Identify which cell holds the provided text, then report its [x, y] central coordinate. 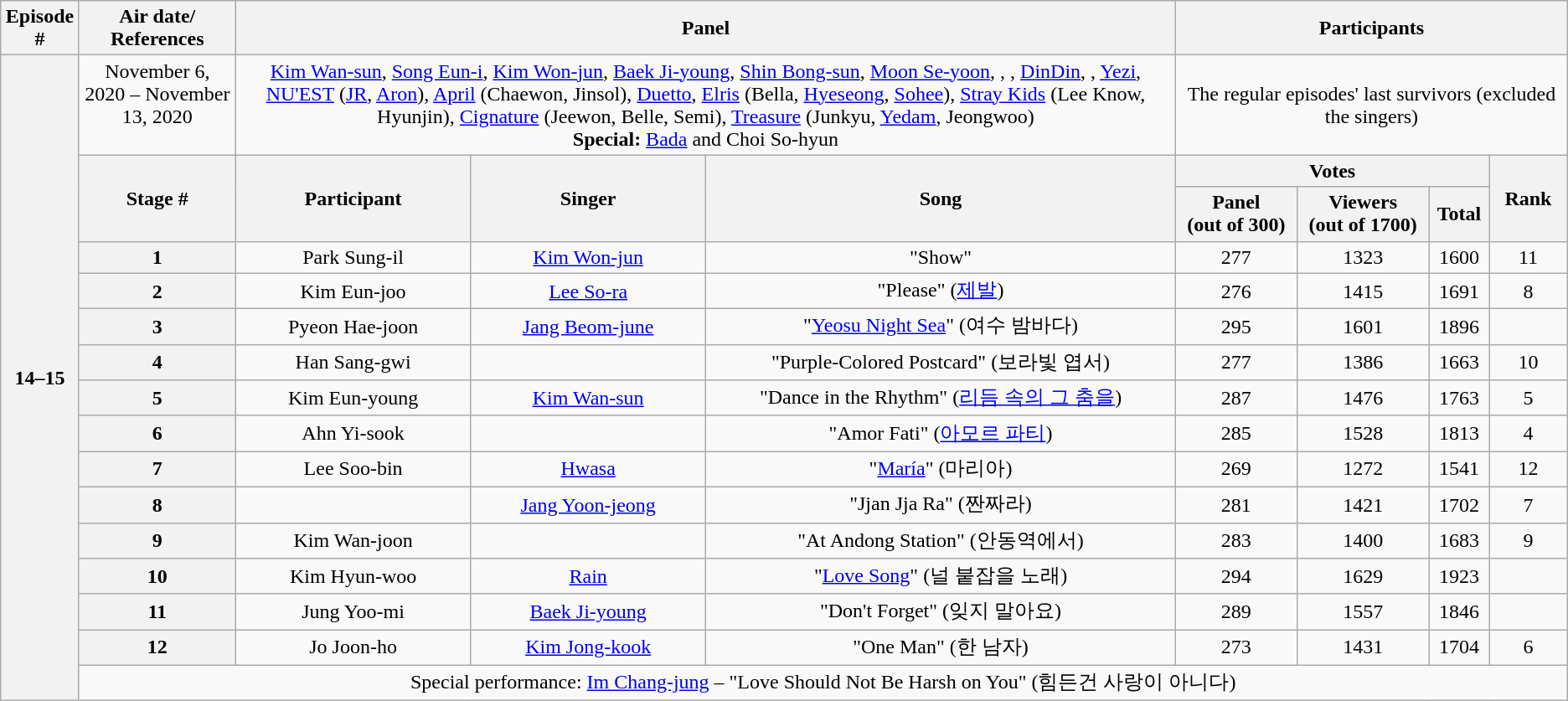
281 [1236, 504]
1923 [1459, 576]
1 [157, 257]
Participants [1372, 28]
Air date/References [157, 28]
1557 [1363, 611]
"Jjan Jja Ra" (짠짜라) [940, 504]
"Dance in the Rhythm" (리듬 속의 그 춤을) [940, 399]
Pyeon Hae-joon [353, 327]
Park Sung-il [353, 257]
1763 [1459, 399]
1704 [1459, 648]
1323 [1363, 257]
1431 [1363, 648]
"One Man" (한 남자) [940, 648]
"Show" [940, 257]
283 [1236, 541]
Han Sang-gwi [353, 362]
"Please" (제발) [940, 291]
Lee So-ra [588, 291]
3 [157, 327]
Special performance: Im Chang-jung – "Love Should Not Be Harsh on You" (힘든건 사랑이 아니다) [823, 683]
1400 [1363, 541]
"Yeosu Night Sea" (여수 밤바다) [940, 327]
The regular episodes' last survivors (excluded the singers) [1372, 106]
Rank [1529, 198]
Jang Beom-june [588, 327]
Kim Wan-sun [588, 399]
269 [1236, 469]
1601 [1363, 327]
14–15 [40, 379]
Kim Eun-joo [353, 291]
1663 [1459, 362]
1813 [1459, 434]
Baek Ji-young [588, 611]
Ahn Yi-sook [353, 434]
Jang Yoon-jeong [588, 504]
1272 [1363, 469]
Kim Eun-young [353, 399]
"Don't Forget" (잊지 말아요) [940, 611]
Panel [705, 28]
Kim Won-jun [588, 257]
1629 [1363, 576]
Kim Wan-joon [353, 541]
1600 [1459, 257]
1476 [1363, 399]
273 [1236, 648]
Total [1459, 214]
276 [1236, 291]
"At Andong Station" (안동역에서) [940, 541]
1415 [1363, 291]
289 [1236, 611]
1691 [1459, 291]
294 [1236, 576]
2 [157, 291]
Hwasa [588, 469]
"Purple-Colored Postcard" (보라빛 엽서) [940, 362]
Jo Joon-ho [353, 648]
1683 [1459, 541]
Viewers(out of 1700) [1363, 214]
287 [1236, 399]
Song [940, 198]
1541 [1459, 469]
Kim Hyun-woo [353, 576]
1386 [1363, 362]
1896 [1459, 327]
Participant [353, 198]
Episode # [40, 28]
"Amor Fati" (아모르 파티) [940, 434]
"Love Song" (널 붙잡을 노래) [940, 576]
1846 [1459, 611]
1702 [1459, 504]
Panel(out of 300) [1236, 214]
"María" (마리아) [940, 469]
285 [1236, 434]
Singer [588, 198]
Stage # [157, 198]
Jung Yoo-mi [353, 611]
295 [1236, 327]
1421 [1363, 504]
Kim Jong-kook [588, 648]
1528 [1363, 434]
November 6, 2020 – November 13, 2020 [157, 106]
Rain [588, 576]
Lee Soo-bin [353, 469]
Votes [1333, 171]
